Identify which cell holds the provided text, then report its (X, Y) central coordinate. 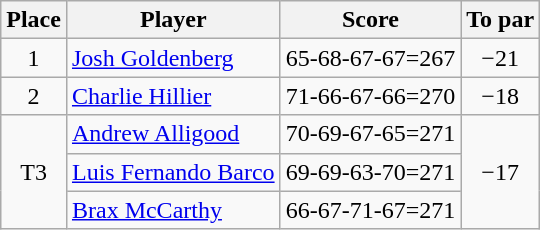
Charlie Hillier (173, 96)
Player (173, 20)
Andrew Alligood (173, 134)
71-66-67-66=270 (370, 96)
2 (34, 96)
Josh Goldenberg (173, 58)
70-69-67-65=271 (370, 134)
Luis Fernando Barco (173, 172)
To par (500, 20)
Score (370, 20)
T3 (34, 172)
−17 (500, 172)
69-69-63-70=271 (370, 172)
66-67-71-67=271 (370, 210)
Brax McCarthy (173, 210)
65-68-67-67=267 (370, 58)
Place (34, 20)
−21 (500, 58)
−18 (500, 96)
1 (34, 58)
